Determine the [X, Y] coordinate at the center of the cell enclosing the given text.  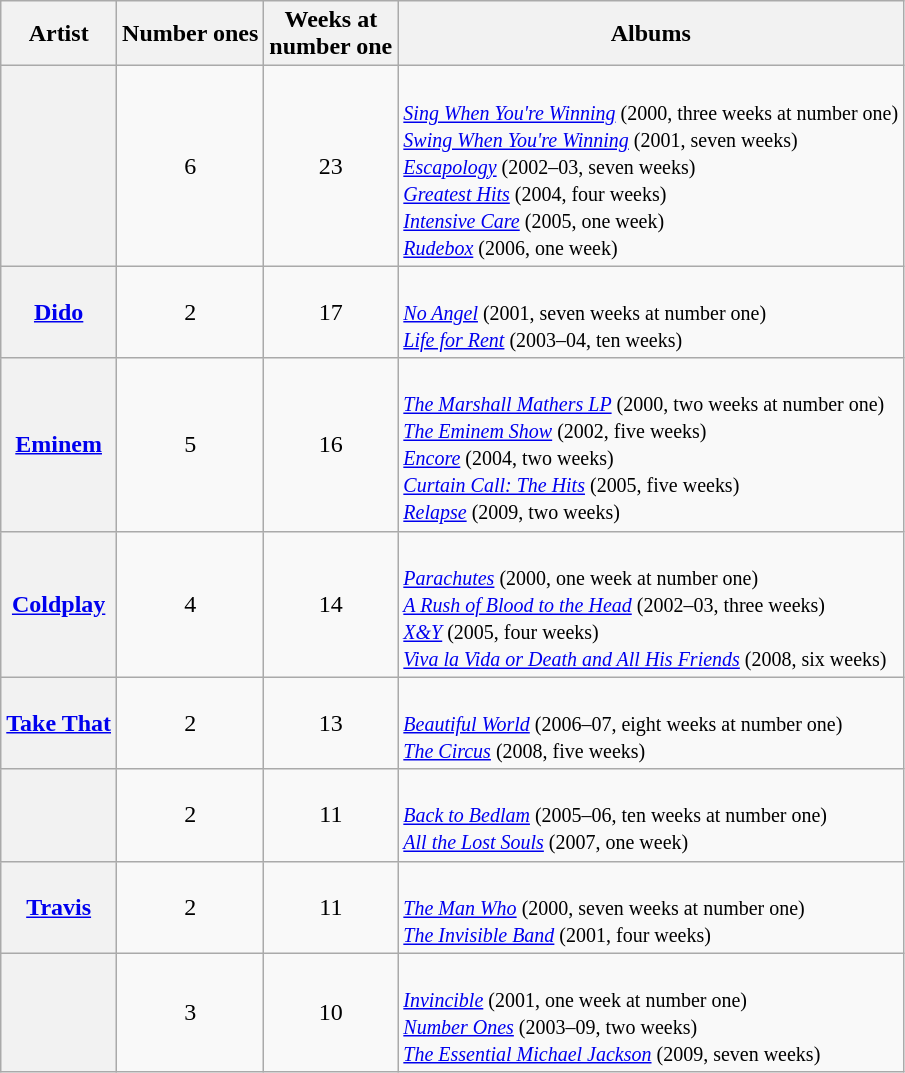
6 [190, 166]
Artist [59, 34]
Invincible (2001, one week at number one) Number Ones (2003–09, two weeks) The Essential Michael Jackson (2009, seven weeks) [651, 1012]
Weeks atnumber one [331, 34]
14 [331, 604]
Beautiful World (2006–07, eight weeks at number one) The Circus (2008, five weeks) [651, 723]
4 [190, 604]
23 [331, 166]
Eminem [59, 444]
Take That [59, 723]
10 [331, 1012]
5 [190, 444]
Coldplay [59, 604]
16 [331, 444]
The Man Who (2000, seven weeks at number one) The Invisible Band (2001, four weeks) [651, 907]
13 [331, 723]
No Angel (2001, seven weeks at number one) Life for Rent (2003–04, ten weeks) [651, 312]
Travis [59, 907]
Back to Bedlam (2005–06, ten weeks at number one) All the Lost Souls (2007, one week) [651, 815]
Number ones [190, 34]
Albums [651, 34]
Dido [59, 312]
3 [190, 1012]
17 [331, 312]
